Locate the cell with the specified text and output its [X, Y] center coordinate. 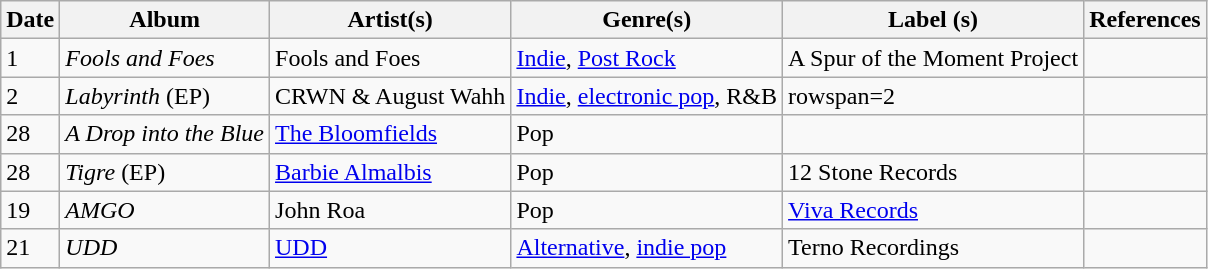
Tigre (EP) [165, 172]
References [1146, 20]
19 [30, 210]
Date [30, 20]
Alternative, indie pop [647, 248]
Labyrinth (EP) [165, 96]
2 [30, 96]
Label (s) [934, 20]
Indie, Post Rock [647, 58]
Genre(s) [647, 20]
21 [30, 248]
Barbie Almalbis [390, 172]
Terno Recordings [934, 248]
1 [30, 58]
Album [165, 20]
John Roa [390, 210]
Indie, electronic pop, R&B [647, 96]
Artist(s) [390, 20]
AMGO [165, 210]
CRWN & August Wahh [390, 96]
A Spur of the Moment Project [934, 58]
The Bloomfields [390, 134]
Viva Records [934, 210]
rowspan=2 [934, 96]
12 Stone Records [934, 172]
A Drop into the Blue [165, 134]
